Detect which cell encompasses the target text, then output its [x, y] center coordinate. 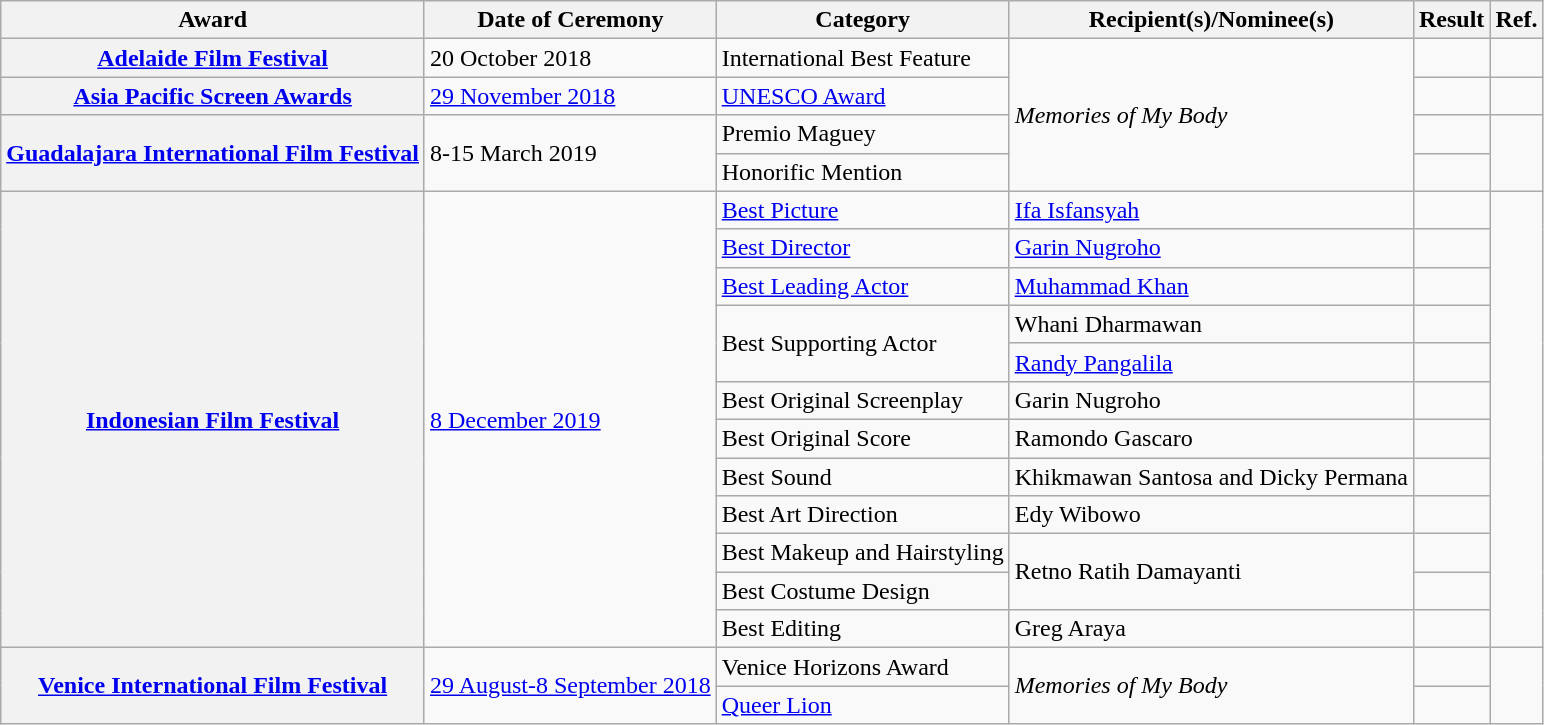
Muhammad Khan [1211, 286]
Category [862, 20]
Whani Dharmawan [1211, 324]
Khikmawan Santosa and Dicky Permana [1211, 477]
International Best Feature [862, 58]
29 August-8 September 2018 [570, 686]
Best Makeup and Hairstyling [862, 553]
Best Costume Design [862, 591]
Guadalajara International Film Festival [213, 153]
Best Director [862, 248]
Ramondo Gascaro [1211, 438]
29 November 2018 [570, 96]
Venice International Film Festival [213, 686]
Greg Araya [1211, 629]
UNESCO Award [862, 96]
Best Picture [862, 210]
Adelaide Film Festival [213, 58]
8-15 March 2019 [570, 153]
Date of Ceremony [570, 20]
Asia Pacific Screen Awards [213, 96]
Premio Maguey [862, 134]
Best Supporting Actor [862, 343]
Edy Wibowo [1211, 515]
Recipient(s)/Nominee(s) [1211, 20]
Randy Pangalila [1211, 362]
Result [1451, 20]
Retno Ratih Damayanti [1211, 572]
Award [213, 20]
Best Original Score [862, 438]
Ifa Isfansyah [1211, 210]
20 October 2018 [570, 58]
Ref. [1516, 20]
Queer Lion [862, 705]
Best Original Screenplay [862, 400]
Honorific Mention [862, 172]
Best Art Direction [862, 515]
Best Sound [862, 477]
Best Editing [862, 629]
Indonesian Film Festival [213, 420]
8 December 2019 [570, 420]
Venice Horizons Award [862, 667]
Best Leading Actor [862, 286]
